For the text-containing cell, return its midpoint in [x, y] coordinate format. 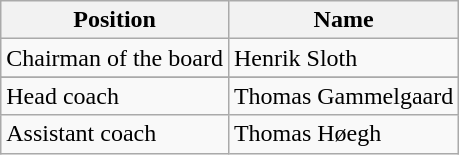
Thomas Gammelgaard [343, 96]
Thomas Høegh [343, 134]
Assistant coach [115, 134]
Head coach [115, 96]
Position [115, 20]
Chairman of the board [115, 58]
Henrik Sloth [343, 58]
Name [343, 20]
